Extract the (X, Y) coordinate from the center of the cell holding the provided text.  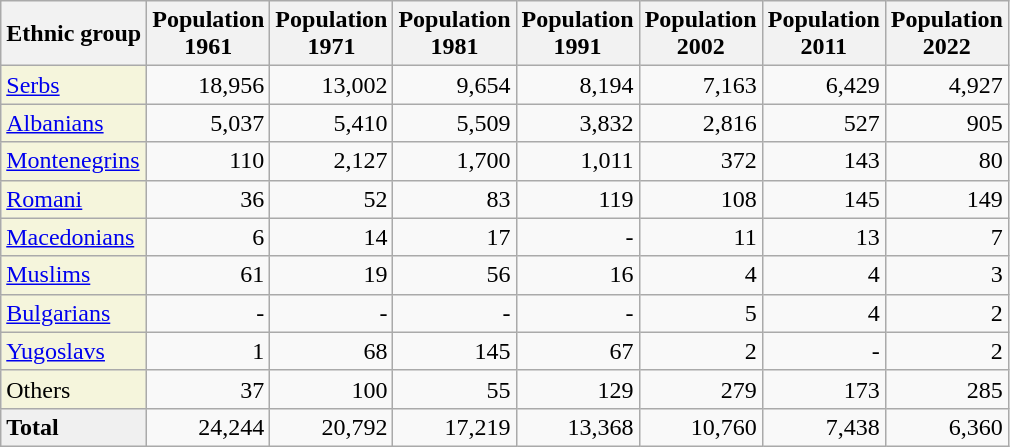
173 (824, 389)
Macedonians (74, 237)
905 (946, 123)
279 (700, 389)
Bulgarians (74, 313)
527 (824, 123)
108 (700, 199)
13,368 (578, 427)
10,760 (700, 427)
20,792 (332, 427)
14 (332, 237)
13,002 (332, 85)
68 (332, 351)
80 (946, 161)
11 (700, 237)
285 (946, 389)
3,832 (578, 123)
83 (454, 199)
4,927 (946, 85)
143 (824, 161)
100 (332, 389)
61 (208, 275)
7,163 (700, 85)
37 (208, 389)
5,509 (454, 123)
8,194 (578, 85)
Total (74, 427)
372 (700, 161)
36 (208, 199)
2,816 (700, 123)
5 (700, 313)
1,011 (578, 161)
3 (946, 275)
Ethnic group (74, 34)
Population1961 (208, 34)
52 (332, 199)
149 (946, 199)
19 (332, 275)
6 (208, 237)
1,700 (454, 161)
Population1991 (578, 34)
Muslims (74, 275)
9,654 (454, 85)
129 (578, 389)
2,127 (332, 161)
Others (74, 389)
Population1981 (454, 34)
Population2022 (946, 34)
24,244 (208, 427)
Population1971 (332, 34)
6,360 (946, 427)
Yugoslavs (74, 351)
17 (454, 237)
7 (946, 237)
Albanians (74, 123)
5,410 (332, 123)
Serbs (74, 85)
13 (824, 237)
1 (208, 351)
Population2002 (700, 34)
Romani (74, 199)
56 (454, 275)
17,219 (454, 427)
119 (578, 199)
110 (208, 161)
67 (578, 351)
18,956 (208, 85)
16 (578, 275)
6,429 (824, 85)
7,438 (824, 427)
Montenegrins (74, 161)
Population2011 (824, 34)
5,037 (208, 123)
55 (454, 389)
